Locate the cell with the specified text and output its (x, y) center coordinate. 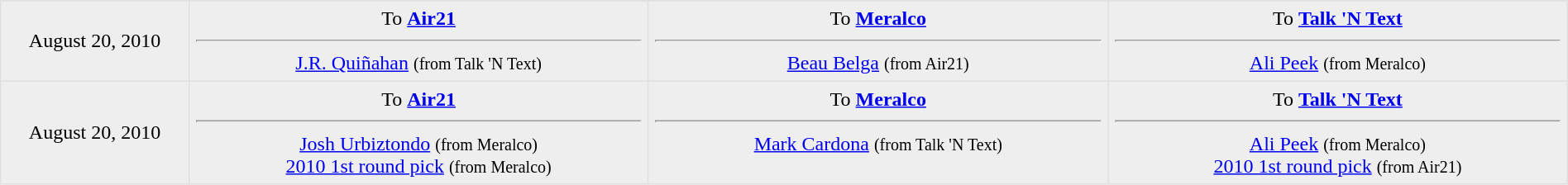
To Talk 'N TextAli Peek (from Meralco) (1338, 41)
To Air21Josh Urbiztondo (from Meralco)2010 1st round pick (from Meralco) (418, 132)
To Air21J.R. Quiñahan (from Talk 'N Text) (418, 41)
To Talk 'N TextAli Peek (from Meralco) 2010 1st round pick (from Air21) (1338, 132)
To MeralcoMark Cardona (from Talk 'N Text) (878, 132)
To MeralcoBeau Belga (from Air21) (878, 41)
